Detect which cell encompasses the target text, then output its [X, Y] center coordinate. 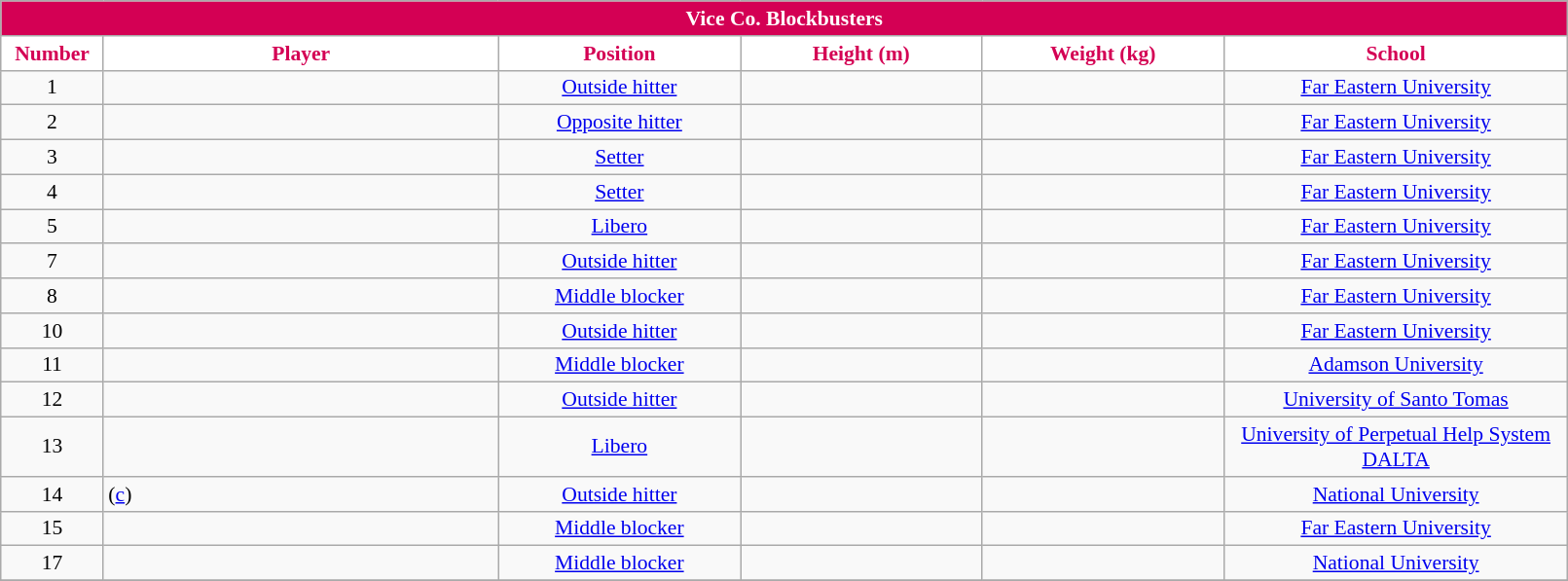
Opposite hitter [619, 123]
15 [53, 528]
University of Santo Tomas [1396, 400]
4 [53, 192]
Weight (kg) [1103, 54]
14 [53, 494]
1 [53, 88]
11 [53, 365]
13 [53, 448]
Height (m) [861, 54]
3 [53, 158]
Number [53, 54]
8 [53, 296]
17 [53, 563]
2 [53, 123]
Vice Co. Blockbusters [784, 18]
7 [53, 262]
5 [53, 227]
School [1396, 54]
12 [53, 400]
Position [619, 54]
University of Perpetual Help System DALTA [1396, 448]
Player [301, 54]
Adamson University [1396, 365]
(c) [301, 494]
10 [53, 331]
